For the text-containing cell, return its midpoint in (x, y) coordinate format. 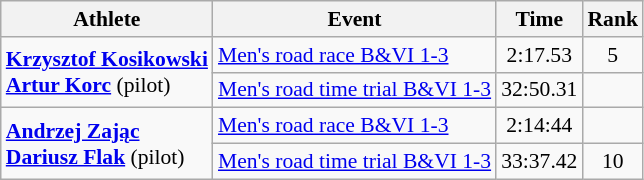
Andrzej Zając Dariusz Flak (pilot) (107, 144)
2:17.53 (539, 55)
Athlete (107, 19)
Rank (612, 19)
10 (612, 162)
5 (612, 55)
2:14:44 (539, 126)
Krzysztof Kosikowski Artur Korc (pilot) (107, 72)
33:37.42 (539, 162)
Time (539, 19)
32:50.31 (539, 90)
Event (354, 19)
